Provide the (X, Y) coordinate of the cell's center where the given text is located.  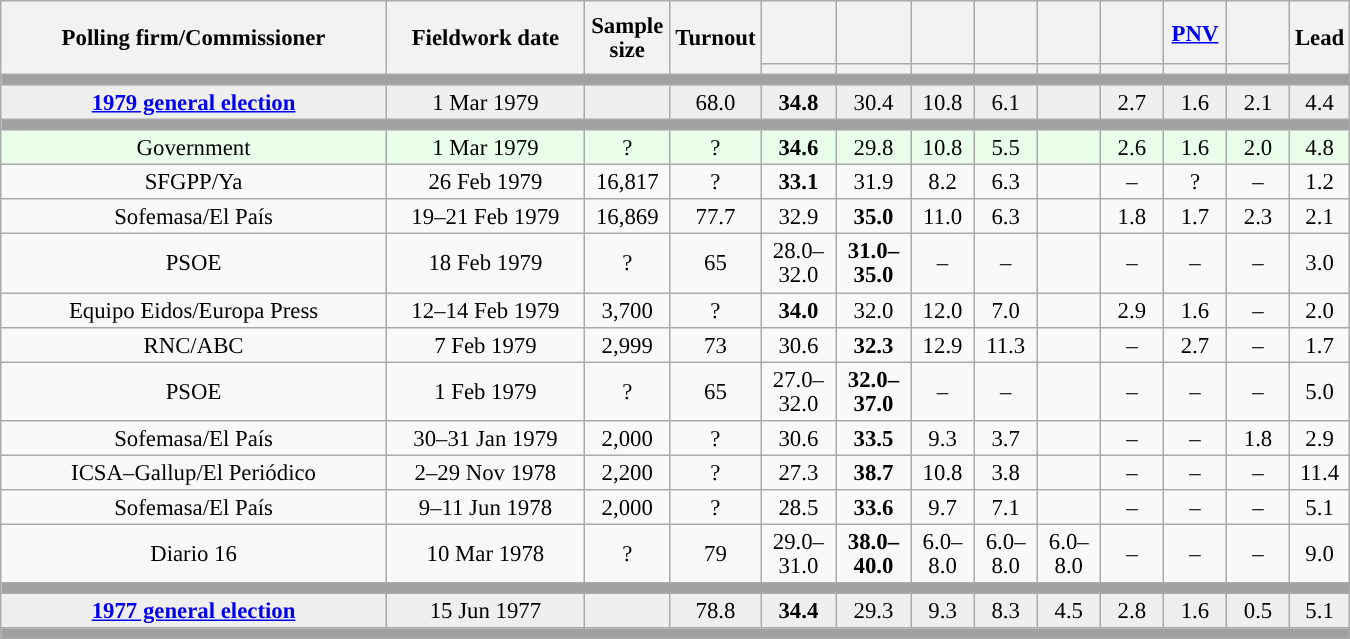
28.0–32.0 (798, 264)
2.8 (1132, 610)
9.0 (1320, 554)
34.6 (798, 148)
32.0 (874, 310)
7.1 (1006, 508)
5.0 (1320, 392)
32.0–37.0 (874, 392)
3.0 (1320, 264)
1979 general election (194, 102)
29.3 (874, 610)
4.5 (1068, 610)
79 (716, 554)
SFGPP/Ya (194, 182)
Government (194, 148)
15 Jun 1977 (485, 610)
34.0 (798, 310)
12.9 (942, 344)
1977 general election (194, 610)
68.0 (716, 102)
2.6 (1132, 148)
2,999 (627, 344)
9–11 Jun 1978 (485, 508)
Sample size (627, 38)
28.5 (798, 508)
33.6 (874, 508)
77.7 (716, 218)
Polling firm/Commissioner (194, 38)
Equipo Eidos/Europa Press (194, 310)
16,869 (627, 218)
3.7 (1006, 438)
Turnout (716, 38)
78.8 (716, 610)
16,817 (627, 182)
34.4 (798, 610)
73 (716, 344)
7 Feb 1979 (485, 344)
2.3 (1258, 218)
11.3 (1006, 344)
Fieldwork date (485, 38)
5.5 (1006, 148)
3.8 (1006, 472)
PNV (1194, 32)
35.0 (874, 218)
3,700 (627, 310)
6.1 (1006, 102)
32.9 (798, 218)
30–31 Jan 1979 (485, 438)
8.3 (1006, 610)
32.3 (874, 344)
Diario 16 (194, 554)
ICSA–Gallup/El Periódico (194, 472)
4.8 (1320, 148)
RNC/ABC (194, 344)
38.0–40.0 (874, 554)
38.7 (874, 472)
31.9 (874, 182)
34.8 (798, 102)
1.2 (1320, 182)
27.3 (798, 472)
2,200 (627, 472)
7.0 (1006, 310)
2–29 Nov 1978 (485, 472)
27.0–32.0 (798, 392)
11.4 (1320, 472)
18 Feb 1979 (485, 264)
4.4 (1320, 102)
12.0 (942, 310)
9.7 (942, 508)
1 Feb 1979 (485, 392)
Lead (1320, 38)
30.4 (874, 102)
11.0 (942, 218)
8.2 (942, 182)
29.8 (874, 148)
0.5 (1258, 610)
10 Mar 1978 (485, 554)
19–21 Feb 1979 (485, 218)
12–14 Feb 1979 (485, 310)
29.0–31.0 (798, 554)
33.5 (874, 438)
31.0–35.0 (874, 264)
33.1 (798, 182)
26 Feb 1979 (485, 182)
